Pinpoint the cell where the given text exists, returning its (X, Y) midpoint coordinate. 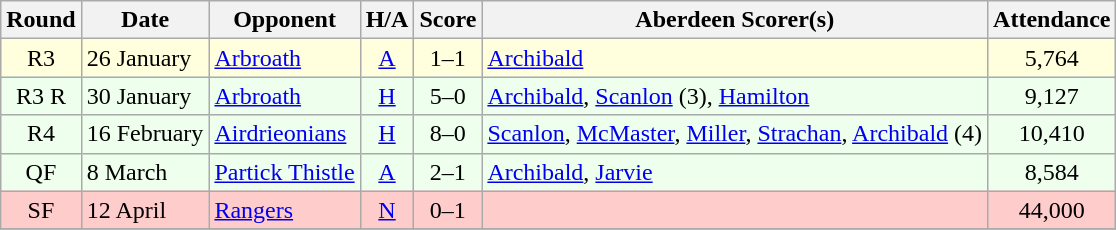
N (387, 210)
Archibald, Scanlon (3), Hamilton (735, 96)
1–1 (448, 58)
5,764 (1052, 58)
Opponent (284, 20)
16 February (145, 134)
Partick Thistle (284, 172)
12 April (145, 210)
Aberdeen Scorer(s) (735, 20)
Airdrieonians (284, 134)
Score (448, 20)
QF (41, 172)
R3 (41, 58)
30 January (145, 96)
R4 (41, 134)
2–1 (448, 172)
10,410 (1052, 134)
R3 R (41, 96)
8,584 (1052, 172)
26 January (145, 58)
5–0 (448, 96)
44,000 (1052, 210)
8 March (145, 172)
0–1 (448, 210)
Archibald, Jarvie (735, 172)
Date (145, 20)
Rangers (284, 210)
SF (41, 210)
H/A (387, 20)
9,127 (1052, 96)
Round (41, 20)
Attendance (1052, 20)
Archibald (735, 58)
Scanlon, McMaster, Miller, Strachan, Archibald (4) (735, 134)
8–0 (448, 134)
